For the text-containing cell, return its midpoint in [x, y] coordinate format. 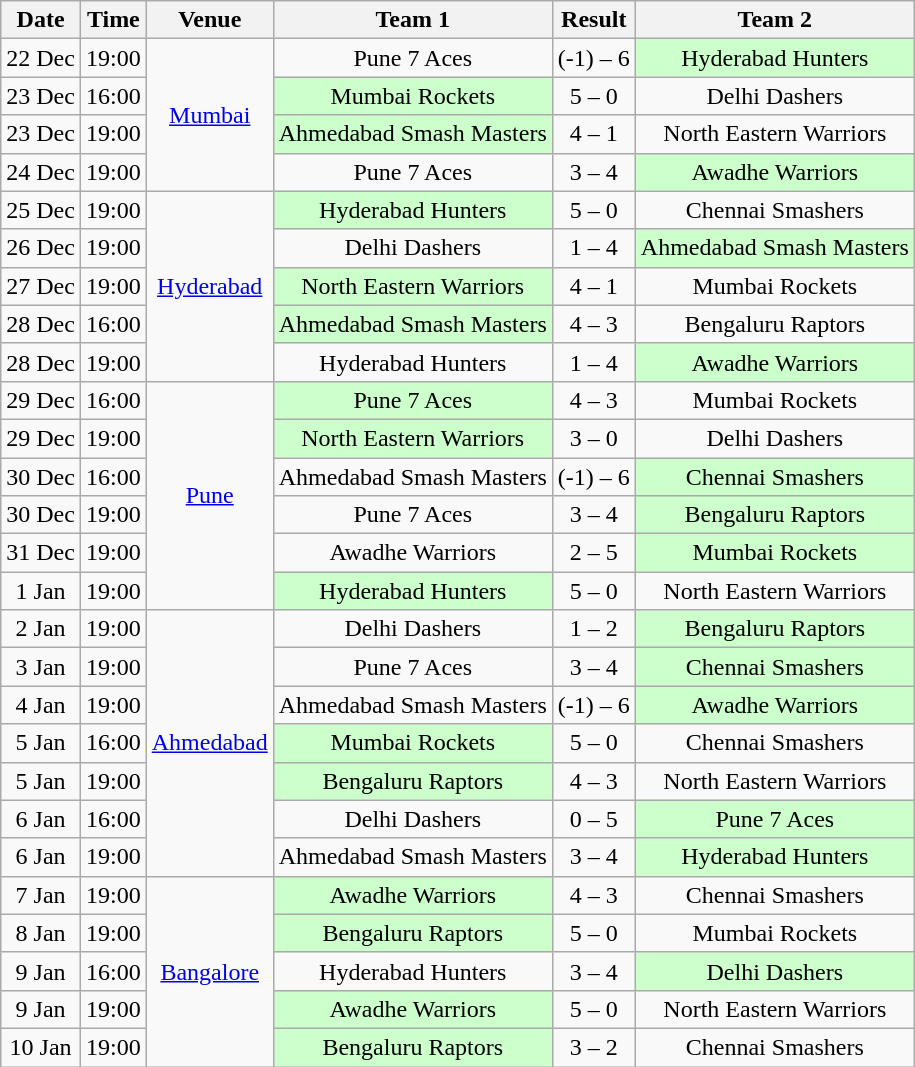
27 Dec [41, 286]
Time [113, 20]
10 Jan [41, 1047]
Team 2 [774, 20]
3 – 2 [594, 1047]
Date [41, 20]
2 – 5 [594, 553]
25 Dec [41, 210]
Mumbai [210, 115]
31 Dec [41, 553]
4 Jan [41, 705]
Ahmedabad [210, 743]
0 – 5 [594, 819]
Team 1 [412, 20]
3 – 0 [594, 438]
Result [594, 20]
1 – 2 [594, 629]
Venue [210, 20]
3 Jan [41, 667]
Bangalore [210, 971]
Hyderabad [210, 286]
8 Jan [41, 933]
Pune [210, 495]
26 Dec [41, 248]
2 Jan [41, 629]
7 Jan [41, 895]
22 Dec [41, 58]
24 Dec [41, 172]
1 Jan [41, 591]
